Identify which cell holds the provided text, then report its (x, y) central coordinate. 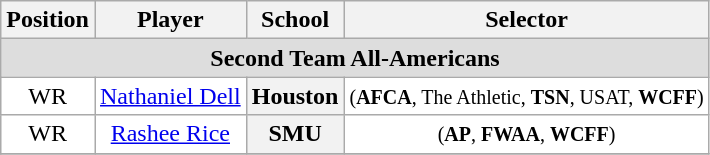
Selector (526, 20)
Second Team All-Americans (355, 58)
School (295, 20)
(AFCA, The Athletic, TSN, USAT, WCFF) (526, 96)
Rashee Rice (170, 134)
(AP, FWAA, WCFF) (526, 134)
Nathaniel Dell (170, 96)
Player (170, 20)
Position (48, 20)
SMU (295, 134)
Houston (295, 96)
